Return the (X, Y) coordinate for the center point of the cell that contains the specified text.  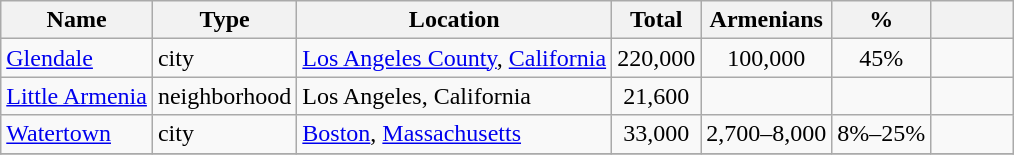
% (882, 20)
Little Armenia (77, 96)
Boston, Massachusetts (454, 134)
Location (454, 20)
45% (882, 58)
neighborhood (224, 96)
Los Angeles, California (454, 96)
Type (224, 20)
Glendale (77, 58)
Watertown (77, 134)
33,000 (656, 134)
Total (656, 20)
100,000 (766, 58)
8%–25% (882, 134)
2,700–8,000 (766, 134)
Name (77, 20)
220,000 (656, 58)
21,600 (656, 96)
Armenians (766, 20)
Los Angeles County, California (454, 58)
